Return the (X, Y) coordinate for the center point of the cell that contains the specified text.  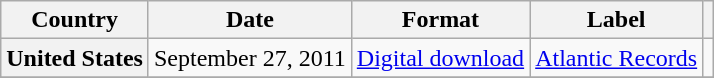
Format (440, 20)
Atlantic Records (616, 58)
September 27, 2011 (250, 58)
Country (75, 20)
Digital download (440, 58)
Label (616, 20)
United States (75, 58)
Date (250, 20)
